Identify which cell holds the provided text, then report its (X, Y) central coordinate. 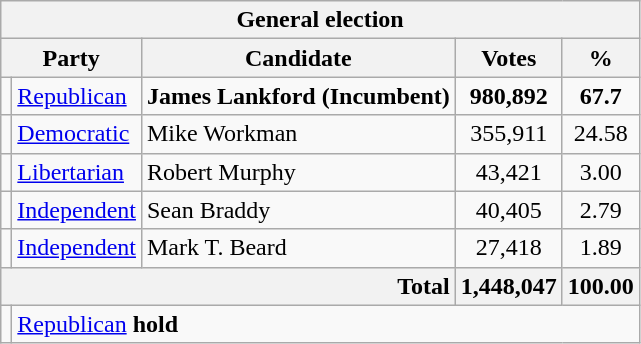
40,405 (508, 210)
General election (320, 20)
Democratic (77, 134)
Republican hold (326, 324)
27,418 (508, 248)
Total (228, 286)
Mark T. Beard (298, 248)
1,448,047 (508, 286)
Candidate (298, 58)
James Lankford (Incumbent) (298, 96)
Republican (77, 96)
100.00 (600, 286)
Votes (508, 58)
980,892 (508, 96)
Libertarian (77, 172)
Mike Workman (298, 134)
1.89 (600, 248)
3.00 (600, 172)
% (600, 58)
Sean Braddy (298, 210)
24.58 (600, 134)
Party (72, 58)
67.7 (600, 96)
355,911 (508, 134)
Robert Murphy (298, 172)
43,421 (508, 172)
2.79 (600, 210)
